Pinpoint the cell where the given text exists, returning its (X, Y) midpoint coordinate. 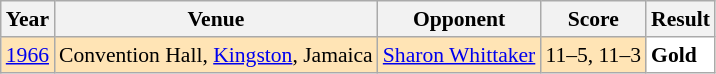
Gold (680, 55)
1966 (28, 55)
11–5, 11–3 (593, 55)
Opponent (460, 19)
Convention Hall, Kingston, Jamaica (216, 55)
Score (593, 19)
Result (680, 19)
Year (28, 19)
Sharon Whittaker (460, 55)
Venue (216, 19)
